Find where the given text appears and provide that cell's center as (X, Y) coordinate. 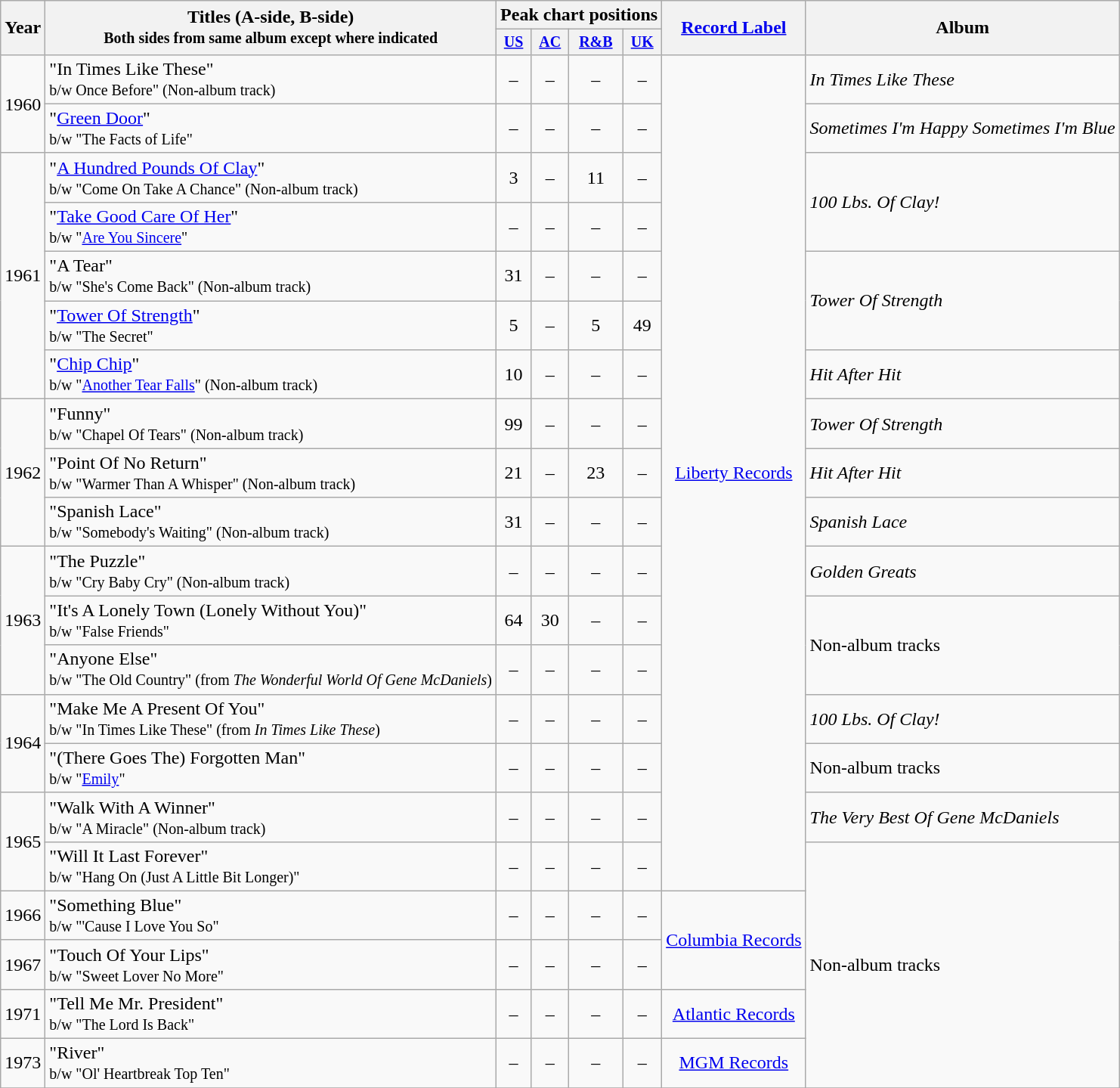
Golden Greats (963, 572)
R&B (596, 42)
"Make Me A Present Of You"b/w "In Times Like These" (from In Times Like These) (271, 718)
1962 (23, 473)
"Point Of No Return"b/w "Warmer Than A Whisper" (Non-album track) (271, 473)
"Will It Last Forever"b/w "Hang On (Just A Little Bit Longer)" (271, 866)
Titles (A-side, B-side)Both sides from same album except where indicated (271, 28)
23 (596, 473)
"Something Blue"b/w "'Cause I Love You So" (271, 915)
"Chip Chip"b/w "Another Tear Falls" (Non-album track) (271, 375)
99 (514, 423)
10 (514, 375)
In Times Like These (963, 79)
11 (596, 177)
US (514, 42)
"In Times Like These"b/w Once Before" (Non-album track) (271, 79)
1961 (23, 275)
"Anyone Else"b/w "The Old Country" (from The Wonderful World Of Gene McDaniels) (271, 670)
The Very Best Of Gene McDaniels (963, 817)
Sometimes I'm Happy Sometimes I'm Blue (963, 129)
"Tell Me Mr. President"b/w "The Lord Is Back" (271, 1013)
"Green Door"b/w "The Facts of Life" (271, 129)
1960 (23, 104)
1965 (23, 842)
21 (514, 473)
"River"b/w "Ol' Heartbreak Top Ten" (271, 1063)
Spanish Lace (963, 522)
"Take Good Care Of Her"b/w "Are You Sincere" (271, 227)
MGM Records (734, 1063)
UK (642, 42)
"The Puzzle"b/w "Cry Baby Cry" (Non-album track) (271, 572)
"Tower Of Strength"b/w "The Secret" (271, 325)
1971 (23, 1013)
"A Tear"b/w "She's Come Back" (Non-album track) (271, 277)
1967 (23, 965)
30 (550, 620)
"It's A Lonely Town (Lonely Without You)"b/w "False Friends" (271, 620)
"Touch Of Your Lips"b/w "Sweet Lover No More" (271, 965)
1973 (23, 1063)
49 (642, 325)
Album (963, 28)
Peak chart positions (579, 15)
Columbia Records (734, 940)
"Walk With A Winner"b/w "A Miracle" (Non-album track) (271, 817)
64 (514, 620)
Atlantic Records (734, 1013)
3 (514, 177)
"(There Goes The) Forgotten Man"b/w "Emily" (271, 768)
1964 (23, 743)
AC (550, 42)
"Funny"b/w "Chapel Of Tears" (Non-album track) (271, 423)
Record Label (734, 28)
"Spanish Lace"b/w "Somebody's Waiting" (Non-album track) (271, 522)
1963 (23, 620)
1966 (23, 915)
Liberty Records (734, 473)
"A Hundred Pounds Of Clay"b/w "Come On Take A Chance" (Non-album track) (271, 177)
Year (23, 28)
